Provide the [x, y] coordinate of the cell's center where the given text is located.  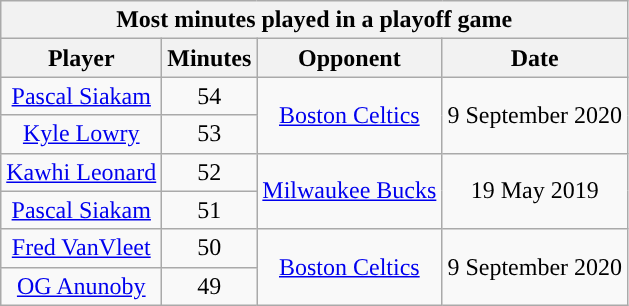
Opponent [350, 58]
54 [210, 96]
Kyle Lowry [82, 134]
Date [535, 58]
Player [82, 58]
50 [210, 248]
Fred VanVleet [82, 248]
51 [210, 210]
Kawhi Leonard [82, 172]
52 [210, 172]
OG Anunoby [82, 286]
Minutes [210, 58]
49 [210, 286]
53 [210, 134]
Most minutes played in a playoff game [314, 20]
Milwaukee Bucks [350, 191]
19 May 2019 [535, 191]
